For the text-containing cell, return its midpoint in (X, Y) coordinate format. 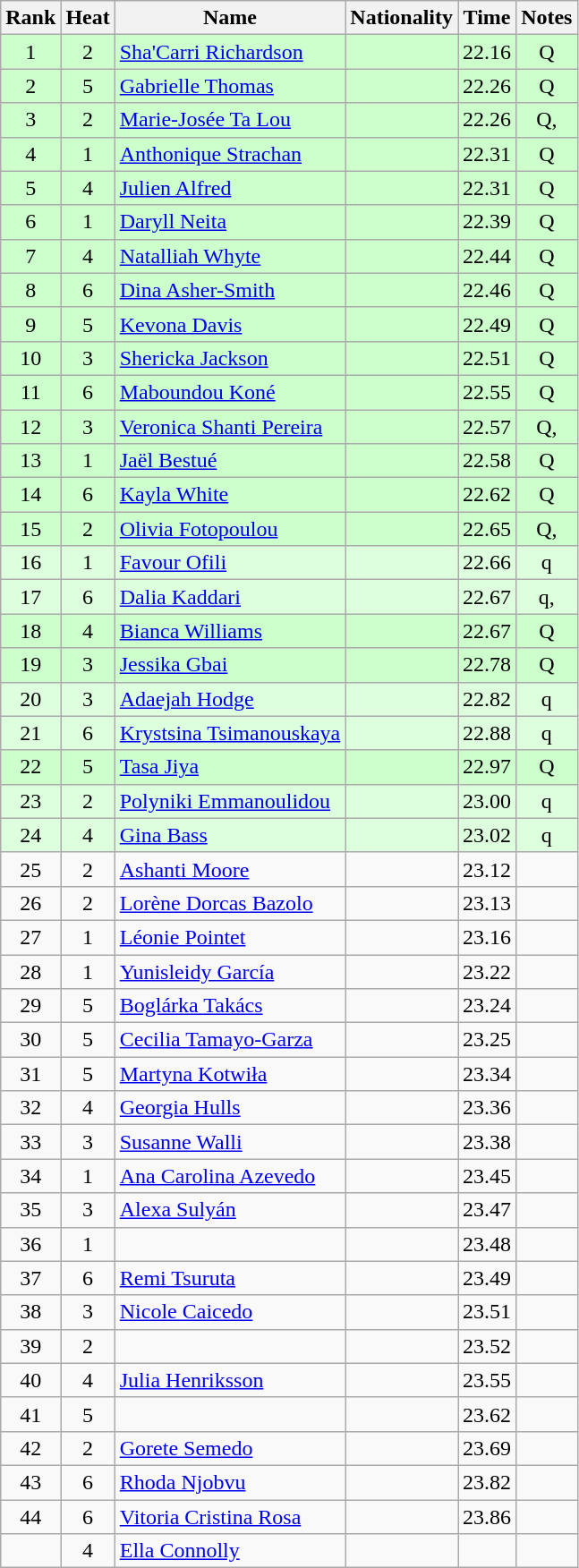
23.69 (487, 1448)
37 (30, 1278)
Ashanti Moore (230, 869)
22.88 (487, 733)
Gina Bass (230, 835)
28 (30, 971)
14 (30, 495)
22.55 (487, 392)
23.52 (487, 1346)
Bianca Williams (230, 631)
Vitoria Cristina Rosa (230, 1517)
22.65 (487, 529)
Kayla White (230, 495)
22.46 (487, 290)
22.97 (487, 767)
Dalia Kaddari (230, 597)
Tasa Jiya (230, 767)
26 (30, 903)
44 (30, 1517)
43 (30, 1482)
Anthonique Strachan (230, 154)
Lorène Dorcas Bazolo (230, 903)
25 (30, 869)
23.38 (487, 1142)
Rank (30, 18)
23.25 (487, 1040)
22.49 (487, 324)
35 (30, 1210)
23.36 (487, 1108)
9 (30, 324)
23 (30, 801)
23.02 (487, 835)
10 (30, 358)
23.34 (487, 1074)
22.58 (487, 461)
22.39 (487, 222)
39 (30, 1346)
Martyna Kotwiła (230, 1074)
Heat (88, 18)
18 (30, 631)
Adaejah Hodge (230, 699)
Cecilia Tamayo-Garza (230, 1040)
Gorete Semedo (230, 1448)
16 (30, 563)
40 (30, 1380)
42 (30, 1448)
7 (30, 256)
Kevona Davis (230, 324)
23.12 (487, 869)
11 (30, 392)
Notes (547, 18)
27 (30, 937)
34 (30, 1176)
Natalliah Whyte (230, 256)
Sha'Carri Richardson (230, 52)
Dina Asher-Smith (230, 290)
21 (30, 733)
24 (30, 835)
Maboundou Koné (230, 392)
23.55 (487, 1380)
38 (30, 1312)
Shericka Jackson (230, 358)
23.47 (487, 1210)
19 (30, 665)
Favour Ofili (230, 563)
22.78 (487, 665)
Alexa Sulyán (230, 1210)
23.51 (487, 1312)
20 (30, 699)
23.24 (487, 1006)
q, (547, 597)
36 (30, 1244)
Polyniki Emmanoulidou (230, 801)
Time (487, 18)
Veronica Shanti Pereira (230, 427)
23.22 (487, 971)
Ana Carolina Azevedo (230, 1176)
31 (30, 1074)
Krystsina Tsimanouskaya (230, 733)
8 (30, 290)
Ella Connolly (230, 1551)
12 (30, 427)
29 (30, 1006)
Georgia Hulls (230, 1108)
22.57 (487, 427)
Jessika Gbai (230, 665)
23.16 (487, 937)
22.16 (487, 52)
17 (30, 597)
Nationality (402, 18)
Yunisleidy García (230, 971)
Marie-Josée Ta Lou (230, 120)
33 (30, 1142)
13 (30, 461)
Susanne Walli (230, 1142)
23.86 (487, 1517)
Rhoda Njobvu (230, 1482)
22.62 (487, 495)
Olivia Fotopoulou (230, 529)
Nicole Caicedo (230, 1312)
23.82 (487, 1482)
Boglárka Takács (230, 1006)
Léonie Pointet (230, 937)
22.82 (487, 699)
Remi Tsuruta (230, 1278)
23.13 (487, 903)
Jaël Bestué (230, 461)
22 (30, 767)
Julien Alfred (230, 188)
Gabrielle Thomas (230, 86)
22.66 (487, 563)
23.49 (487, 1278)
30 (30, 1040)
22.44 (487, 256)
41 (30, 1414)
22.51 (487, 358)
23.48 (487, 1244)
23.00 (487, 801)
Julia Henriksson (230, 1380)
32 (30, 1108)
15 (30, 529)
Name (230, 18)
Daryll Neita (230, 222)
23.62 (487, 1414)
23.45 (487, 1176)
